Locate the cell with the specified text and output its (x, y) center coordinate. 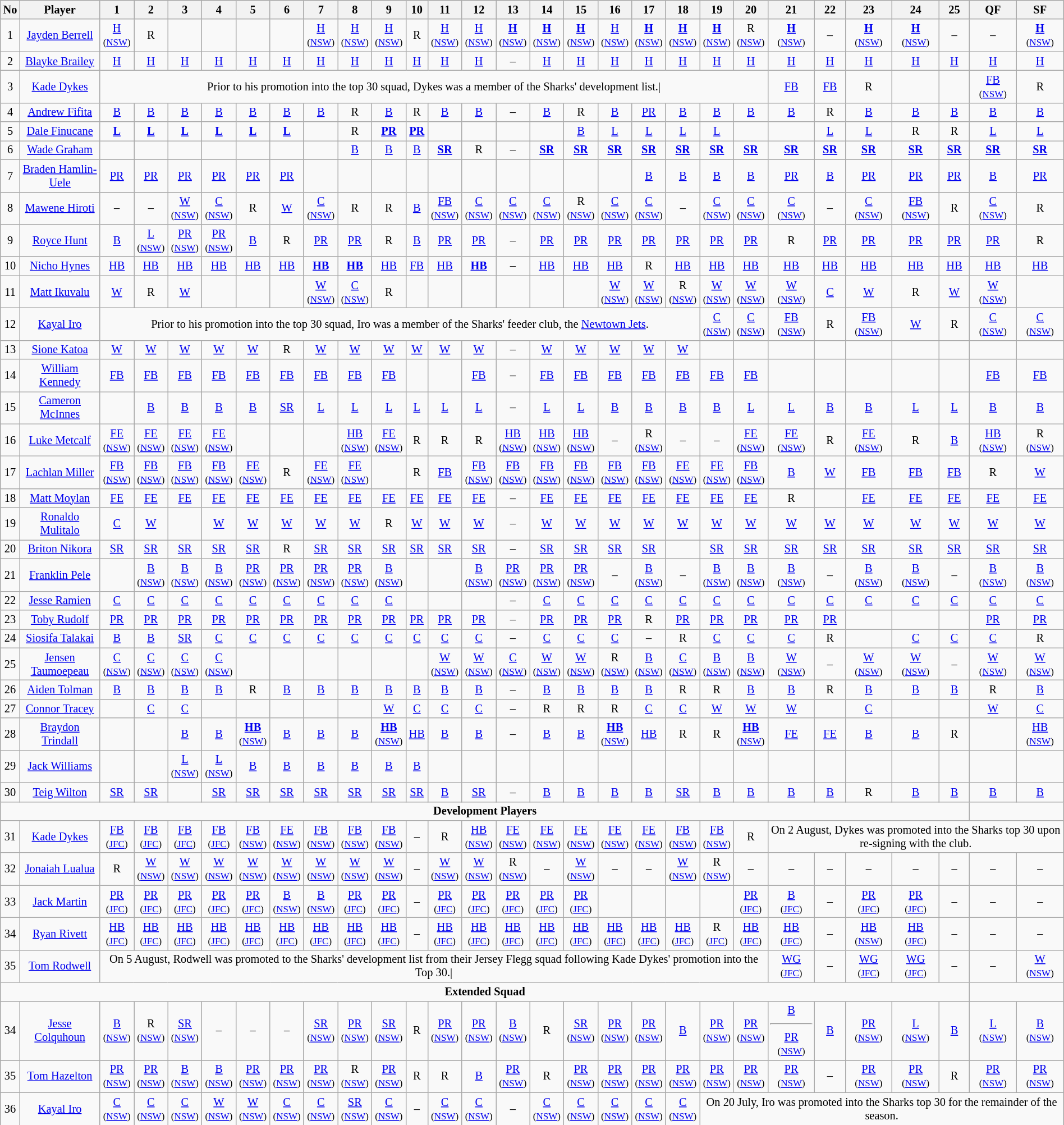
Siosifa Talakai (59, 638)
Tom Hazelton (59, 1076)
Braydon Trindall (59, 734)
Matt Moylan (59, 498)
30 (10, 792)
Jayden Berrell (59, 35)
Jack Williams (59, 766)
Matt Ikuvalu (59, 292)
Extended Squad (485, 992)
Prior to his promotion into the top 30 squad, Dykes was a member of the Sharks' development list.| (434, 86)
Franklin Pele (59, 575)
Blayke Brailey (59, 61)
Tom Rodwell (59, 966)
Aiden Tolman (59, 689)
Player (59, 10)
Andrew Fifita (59, 112)
On 20 July, Iro was promoted into the Sharks top 30 for the remainder of the season. (882, 1109)
31 (10, 836)
Jensen Taumoepeau (59, 664)
26 (10, 689)
Jesse Colquhoun (59, 1031)
Jonaiah Lualua (59, 869)
B(JFC) (791, 902)
QF (993, 10)
Briton Nikora (59, 549)
Cameron McInnes (59, 408)
Prior to his promotion into the top 30 squad, Iro was a member of the Sharks' feeder club, the Newtown Jets. (400, 324)
Nicho Hynes (59, 266)
Teig Wilton (59, 792)
Wade Graham (59, 150)
Ryan Rivett (59, 934)
Ronaldo Mulitalo (59, 524)
28 (10, 734)
32 (10, 869)
Lachlan Miller (59, 472)
Royce Hunt (59, 240)
36 (10, 1109)
33 (10, 902)
Luke Metcalf (59, 440)
On 5 August, Rodwell was promoted to the Sharks' development list from their Jersey Flegg squad following Kade Dykes' promotion into the Top 30.| (434, 966)
R(JFC) (717, 934)
William Kennedy (59, 376)
Braden Hamlin-Uele (59, 176)
Mawene Hiroti (59, 208)
Jesse Ramien (59, 601)
Development Players (485, 811)
Connor Tracey (59, 708)
Dale Finucane (59, 131)
29 (10, 766)
BPR(NSW) (791, 1031)
SF (1040, 10)
Jack Martin (59, 902)
Toby Rudolf (59, 619)
No (10, 10)
Sione Katoa (59, 350)
On 2 August, Dykes was promoted into the Sharks top 30 upon re-signing with the club. (916, 836)
27 (10, 708)
